Output the (x, y) coordinate of the center of the cell containing the given text.  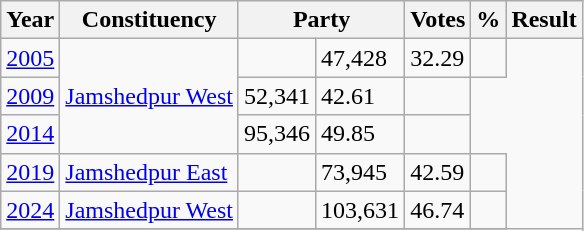
% (488, 20)
2014 (30, 134)
Constituency (150, 20)
52,341 (276, 96)
Result (544, 20)
Votes (438, 20)
2009 (30, 96)
Party (321, 20)
Jamshedpur East (150, 172)
103,631 (360, 210)
49.85 (360, 134)
Year (30, 20)
73,945 (360, 172)
95,346 (276, 134)
47,428 (360, 58)
2024 (30, 210)
46.74 (438, 210)
42.61 (360, 96)
2019 (30, 172)
32.29 (438, 58)
42.59 (438, 172)
2005 (30, 58)
